Scan for the cell matching the given text and deliver its [X, Y] coordinate at center. 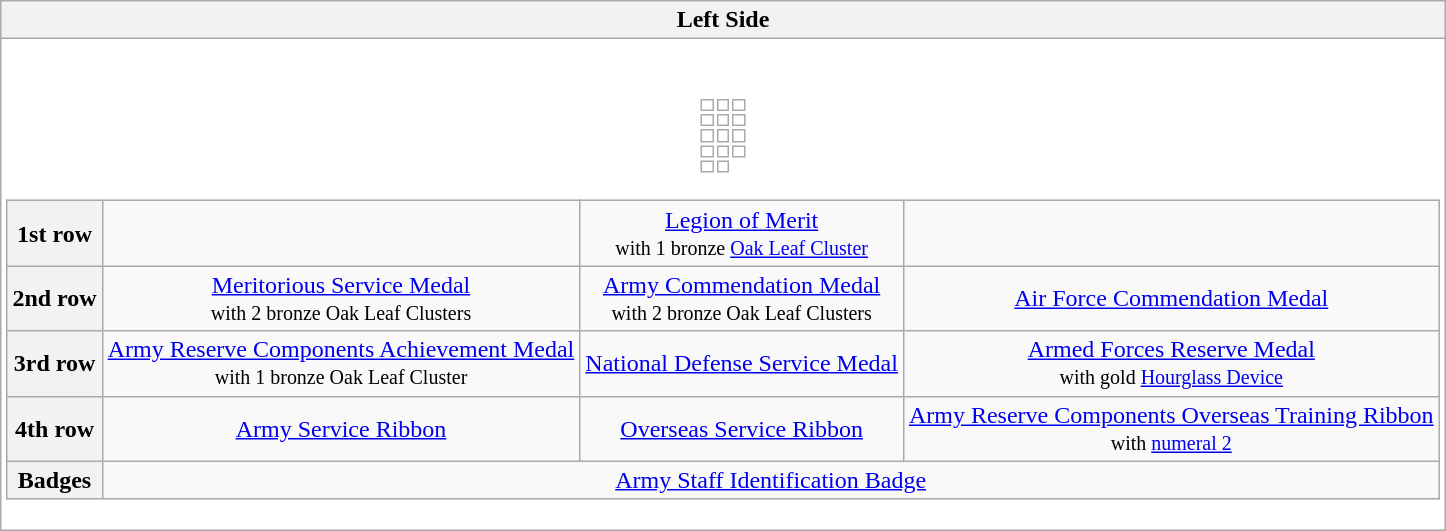
Overseas Service Ribbon [742, 428]
2nd row [54, 298]
3rd row [54, 364]
4th row [54, 428]
1st row [54, 234]
Badges [54, 480]
Meritorious Service Medalwith 2 bronze Oak Leaf Clusters [341, 298]
Army Reserve Components Achievement Medalwith 1 bronze Oak Leaf Cluster [341, 364]
Air Force Commendation Medal [1171, 298]
Army Reserve Components Overseas Training Ribbon with numeral 2 [1171, 428]
Legion of Meritwith 1 bronze Oak Leaf Cluster [742, 234]
Left Side [724, 20]
National Defense Service Medal [742, 364]
Army Commendation Medalwith 2 bronze Oak Leaf Clusters [742, 298]
Army Service Ribbon [341, 428]
Army Staff Identification Badge [770, 480]
Armed Forces Reserve Medalwith gold Hourglass Device [1171, 364]
